Find where the given text appears and provide that cell's center as [X, Y] coordinate. 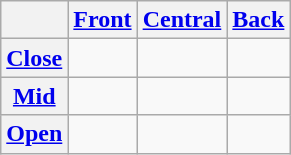
Mid [34, 96]
Front [102, 20]
Central [182, 20]
Open [34, 134]
Back [258, 20]
Close [34, 58]
